Determine the [x, y] coordinate at the center of the cell enclosing the given text.  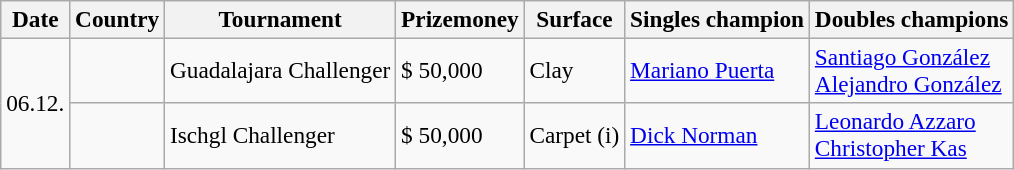
Date [36, 19]
Country [118, 19]
Tournament [280, 19]
Guadalajara Challenger [280, 70]
06.12. [36, 103]
Singles champion [718, 19]
Clay [574, 70]
Carpet (i) [574, 136]
Doubles champions [911, 19]
Dick Norman [718, 136]
Leonardo Azzaro Christopher Kas [911, 136]
Mariano Puerta [718, 70]
Ischgl Challenger [280, 136]
Surface [574, 19]
Prizemoney [460, 19]
Santiago González Alejandro González [911, 70]
